Extract the (x, y) coordinate from the center of the cell holding the provided text.  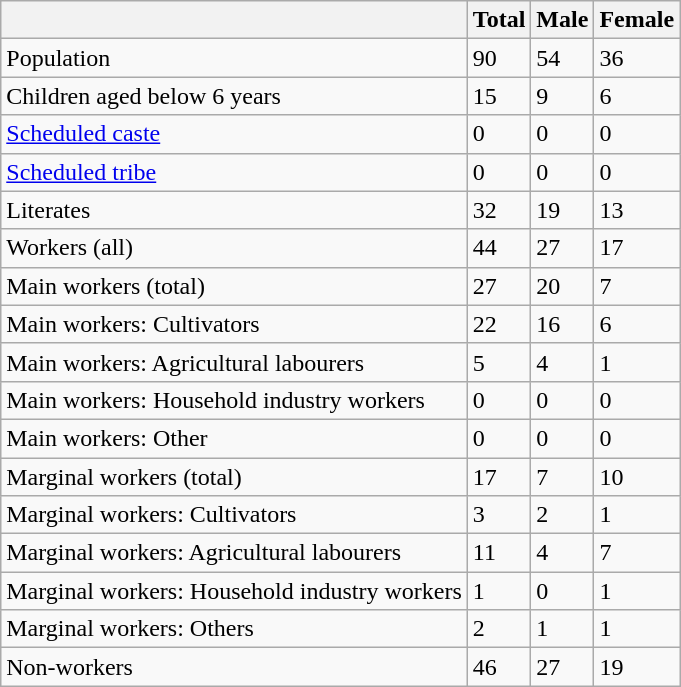
Scheduled tribe (234, 172)
46 (499, 667)
Population (234, 58)
20 (562, 286)
Main workers: Cultivators (234, 324)
Marginal workers: Household industry workers (234, 591)
Main workers: Household industry workers (234, 400)
54 (562, 58)
Marginal workers: Cultivators (234, 515)
Total (499, 20)
Main workers (total) (234, 286)
Workers (all) (234, 248)
Main workers: Other (234, 438)
9 (562, 96)
Marginal workers (total) (234, 477)
5 (499, 362)
Literates (234, 210)
32 (499, 210)
15 (499, 96)
Male (562, 20)
Scheduled caste (234, 134)
Main workers: Agricultural labourers (234, 362)
Children aged below 6 years (234, 96)
11 (499, 553)
10 (637, 477)
Female (637, 20)
16 (562, 324)
36 (637, 58)
90 (499, 58)
Marginal workers: Agricultural labourers (234, 553)
22 (499, 324)
44 (499, 248)
Marginal workers: Others (234, 629)
3 (499, 515)
Non-workers (234, 667)
13 (637, 210)
